Search for the cell housing the specified text and yield its (X, Y) center coordinate. 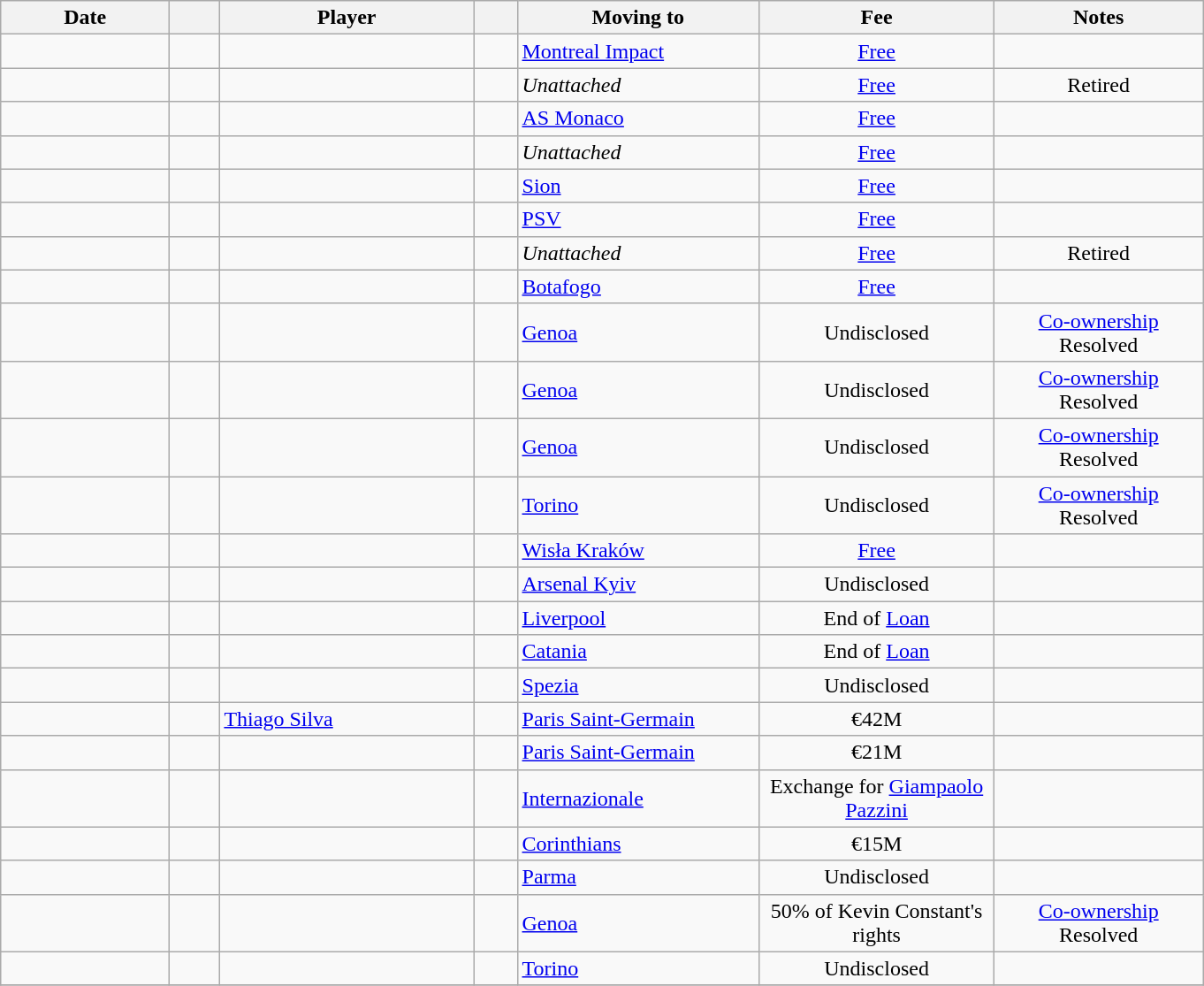
Spezia (638, 685)
€42M (877, 719)
Arsenal Kyiv (638, 585)
Wisła Kraków (638, 551)
Exchange for Giampaolo Pazzini (877, 798)
50% of Kevin Constant's rights (877, 923)
Catania (638, 652)
Date (85, 18)
PSV (638, 219)
Corinthians (638, 844)
AS Monaco (638, 118)
Liverpool (638, 618)
Internazionale (638, 798)
Player (347, 18)
Montreal Impact (638, 51)
Fee (877, 18)
Parma (638, 877)
€15M (877, 844)
Botafogo (638, 287)
Notes (1099, 18)
Moving to (638, 18)
Thiago Silva (347, 719)
Sion (638, 186)
€21M (877, 753)
